Scan for the cell matching the given text and deliver its (x, y) coordinate at center. 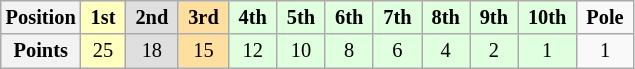
8th (446, 17)
8 (349, 51)
3rd (203, 17)
4th (253, 17)
9th (494, 17)
4 (446, 51)
Pole (604, 17)
25 (104, 51)
5th (301, 17)
12 (253, 51)
Points (41, 51)
2nd (152, 17)
18 (152, 51)
15 (203, 51)
10 (301, 51)
Position (41, 17)
6th (349, 17)
2 (494, 51)
6 (397, 51)
7th (397, 17)
10th (547, 17)
1st (104, 17)
